Identify which cell holds the provided text, then report its [x, y] central coordinate. 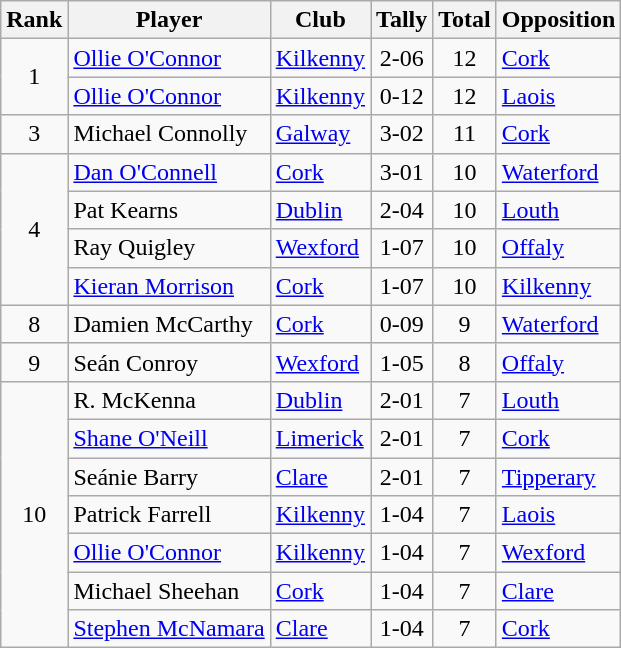
Shane O'Neill [169, 438]
Damien McCarthy [169, 324]
4 [34, 229]
3-01 [402, 172]
Tipperary [558, 477]
Opposition [558, 20]
Stephen McNamara [169, 629]
Seán Conroy [169, 362]
Tally [402, 20]
1-05 [402, 362]
Ray Quigley [169, 248]
2-06 [402, 58]
Michael Sheehan [169, 591]
3-02 [402, 134]
0-12 [402, 96]
Seánie Barry [169, 477]
Club [320, 20]
Kieran Morrison [169, 286]
Limerick [320, 438]
Total [465, 20]
0-09 [402, 324]
Michael Connolly [169, 134]
Rank [34, 20]
11 [465, 134]
Player [169, 20]
2-04 [402, 210]
3 [34, 134]
Pat Kearns [169, 210]
1 [34, 77]
R. McKenna [169, 400]
Patrick Farrell [169, 515]
Galway [320, 134]
Dan O'Connell [169, 172]
